Capture the cell that displays the provided text and extract its [X, Y] central coordinate. 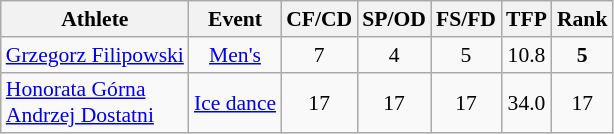
Rank [582, 19]
Ice dance [235, 102]
SP/OD [394, 19]
7 [319, 55]
FS/FD [466, 19]
4 [394, 55]
10.8 [526, 55]
34.0 [526, 102]
Grzegorz Filipowski [95, 55]
Athlete [95, 19]
Honorata GórnaAndrzej Dostatni [95, 102]
TFP [526, 19]
CF/CD [319, 19]
Men's [235, 55]
Event [235, 19]
